Determine the [x, y] coordinate at the center of the cell enclosing the given text.  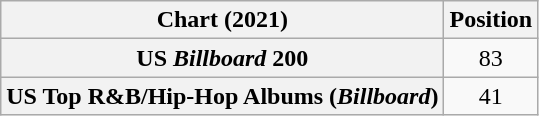
41 [491, 96]
83 [491, 58]
US Billboard 200 [222, 58]
Position [491, 20]
US Top R&B/Hip-Hop Albums (Billboard) [222, 96]
Chart (2021) [222, 20]
